Pinpoint the cell where the given text exists, returning its (X, Y) midpoint coordinate. 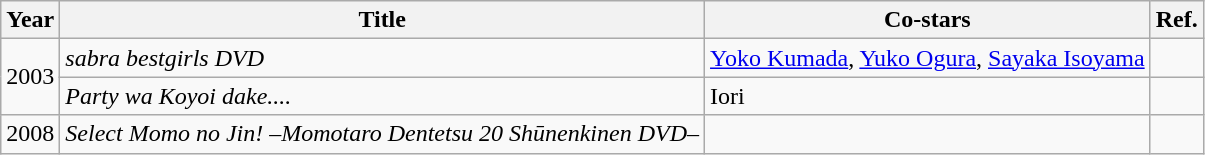
Ref. (1176, 20)
2008 (30, 134)
Co-stars (928, 20)
Select Momo no Jin! –Momotaro Dentetsu 20 Shūnenkinen DVD– (382, 134)
Party wa Koyoi dake.... (382, 96)
Year (30, 20)
Title (382, 20)
Iori (928, 96)
sabra bestgirls DVD (382, 58)
2003 (30, 77)
Yoko Kumada, Yuko Ogura, Sayaka Isoyama (928, 58)
